Identify which cell holds the provided text, then report its [X, Y] central coordinate. 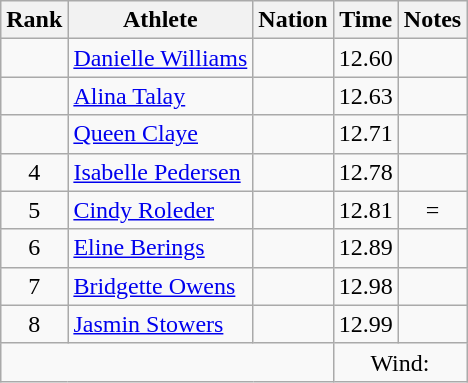
Danielle Williams [160, 58]
12.63 [366, 96]
Notes [432, 20]
12.60 [366, 58]
7 [34, 286]
4 [34, 172]
Queen Claye [160, 134]
Time [366, 20]
Rank [34, 20]
Bridgette Owens [160, 286]
Isabelle Pedersen [160, 172]
12.89 [366, 248]
Wind: [400, 362]
5 [34, 210]
Alina Talay [160, 96]
12.81 [366, 210]
= [432, 210]
12.98 [366, 286]
Eline Berings [160, 248]
Athlete [160, 20]
12.71 [366, 134]
6 [34, 248]
12.78 [366, 172]
Nation [293, 20]
Cindy Roleder [160, 210]
12.99 [366, 324]
8 [34, 324]
Jasmin Stowers [160, 324]
